Find where the given text appears and provide that cell's center as [X, Y] coordinate. 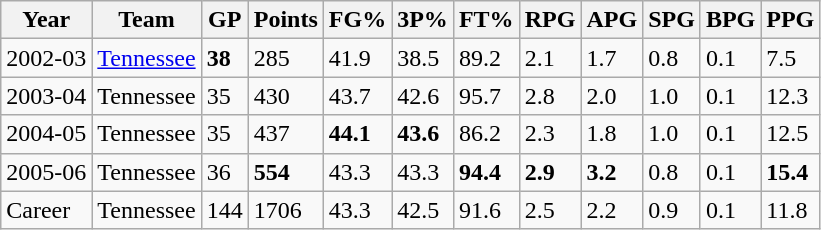
2.2 [612, 210]
43.6 [423, 134]
7.5 [790, 58]
91.6 [486, 210]
Year [46, 20]
36 [224, 172]
430 [286, 96]
2005-06 [46, 172]
3P% [423, 20]
1.7 [612, 58]
12.5 [790, 134]
Team [146, 20]
285 [286, 58]
554 [286, 172]
2.8 [550, 96]
86.2 [486, 134]
2.1 [550, 58]
APG [612, 20]
PPG [790, 20]
GP [224, 20]
42.5 [423, 210]
42.6 [423, 96]
437 [286, 134]
2004-05 [46, 134]
FG% [357, 20]
2.3 [550, 134]
3.2 [612, 172]
SPG [672, 20]
38.5 [423, 58]
15.4 [790, 172]
1.8 [612, 134]
2.5 [550, 210]
95.7 [486, 96]
2.9 [550, 172]
11.8 [790, 210]
BPG [730, 20]
38 [224, 58]
94.4 [486, 172]
2002-03 [46, 58]
1706 [286, 210]
0.9 [672, 210]
FT% [486, 20]
44.1 [357, 134]
43.7 [357, 96]
12.3 [790, 96]
RPG [550, 20]
89.2 [486, 58]
Career [46, 210]
144 [224, 210]
2.0 [612, 96]
Points [286, 20]
2003-04 [46, 96]
41.9 [357, 58]
